Detect which cell encompasses the target text, then output its (x, y) center coordinate. 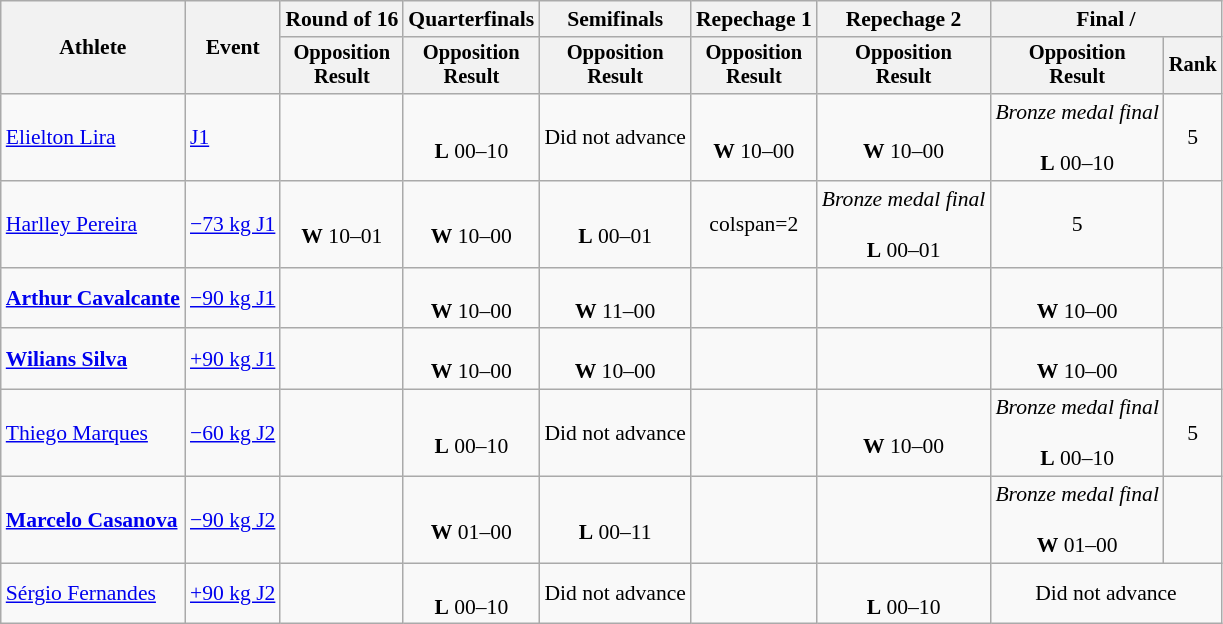
colspan=2 (754, 224)
Quarterfinals (471, 19)
Rank (1193, 66)
−90 kg J1 (232, 298)
J1 (232, 138)
L 00–01 (615, 224)
Wilians Silva (93, 360)
+90 kg J1 (232, 360)
Semifinals (615, 19)
Athlete (93, 48)
Marcelo Casanova (93, 520)
Round of 16 (342, 19)
Repechage 1 (754, 19)
Event (232, 48)
−60 kg J2 (232, 434)
−73 kg J1 (232, 224)
Bronze medal finalW 01–00 (1077, 520)
Harlley Pereira (93, 224)
Elielton Lira (93, 138)
−90 kg J2 (232, 520)
Bronze medal finalL 00–01 (904, 224)
Arthur Cavalcante (93, 298)
Repechage 2 (904, 19)
Thiego Marques (93, 434)
W 10–01 (342, 224)
Sérgio Fernandes (93, 594)
+90 kg J2 (232, 594)
W 01–00 (471, 520)
W 11–00 (615, 298)
Final / (1106, 19)
L 00–11 (615, 520)
